Identify which cell holds the provided text, then report its (x, y) central coordinate. 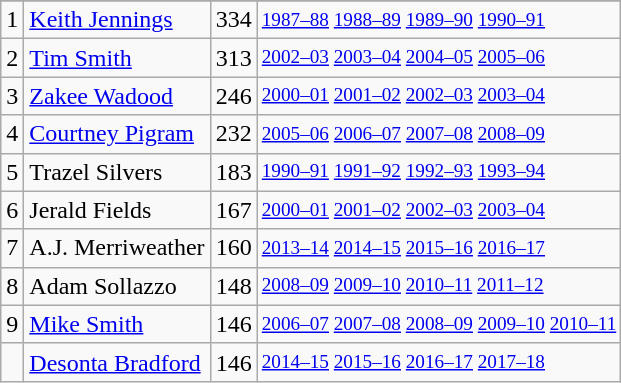
160 (234, 248)
2014–15 2015–16 2016–17 2017–18 (439, 362)
313 (234, 58)
Courtney Pigram (117, 134)
246 (234, 96)
6 (12, 210)
2008–09 2009–10 2010–11 2011–12 (439, 286)
148 (234, 286)
334 (234, 20)
3 (12, 96)
2006–07 2007–08 2008–09 2009–10 2010–11 (439, 324)
4 (12, 134)
1987–88 1988–89 1989–90 1990–91 (439, 20)
Trazel Silvers (117, 172)
Jerald Fields (117, 210)
2013–14 2014–15 2015–16 2016–17 (439, 248)
5 (12, 172)
Tim Smith (117, 58)
1 (12, 20)
Mike Smith (117, 324)
Keith Jennings (117, 20)
183 (234, 172)
167 (234, 210)
2005–06 2006–07 2007–08 2008–09 (439, 134)
1990–91 1991–92 1992–93 1993–94 (439, 172)
232 (234, 134)
2 (12, 58)
Desonta Bradford (117, 362)
7 (12, 248)
2002–03 2003–04 2004–05 2005–06 (439, 58)
A.J. Merriweather (117, 248)
8 (12, 286)
Adam Sollazzo (117, 286)
Zakee Wadood (117, 96)
9 (12, 324)
